Scan for the cell matching the given text and deliver its (x, y) coordinate at center. 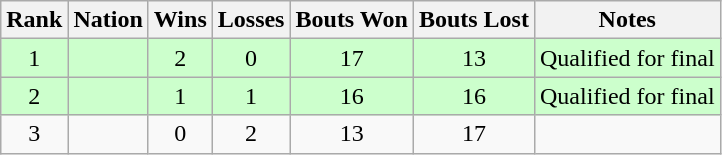
Bouts Lost (474, 20)
Bouts Won (352, 20)
Losses (251, 20)
Wins (180, 20)
Rank (34, 20)
Notes (627, 20)
3 (34, 134)
Nation (108, 20)
